From the cell containing the given text, extract its center point as (X, Y) coordinate. 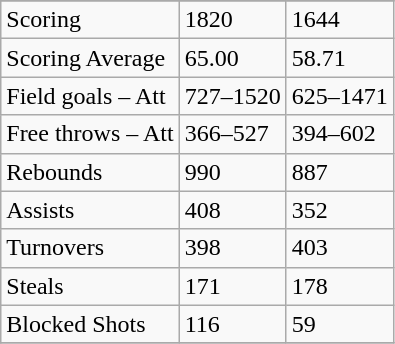
178 (340, 286)
116 (232, 324)
Scoring Average (90, 58)
398 (232, 248)
727–1520 (232, 96)
366–527 (232, 134)
990 (232, 172)
171 (232, 286)
1644 (340, 20)
58.71 (340, 58)
887 (340, 172)
Turnovers (90, 248)
Free throws – Att (90, 134)
65.00 (232, 58)
403 (340, 248)
Assists (90, 210)
59 (340, 324)
1820 (232, 20)
Field goals – Att (90, 96)
394–602 (340, 134)
625–1471 (340, 96)
Blocked Shots (90, 324)
Rebounds (90, 172)
352 (340, 210)
Steals (90, 286)
Scoring (90, 20)
408 (232, 210)
